For the text-containing cell, return its midpoint in [X, Y] coordinate format. 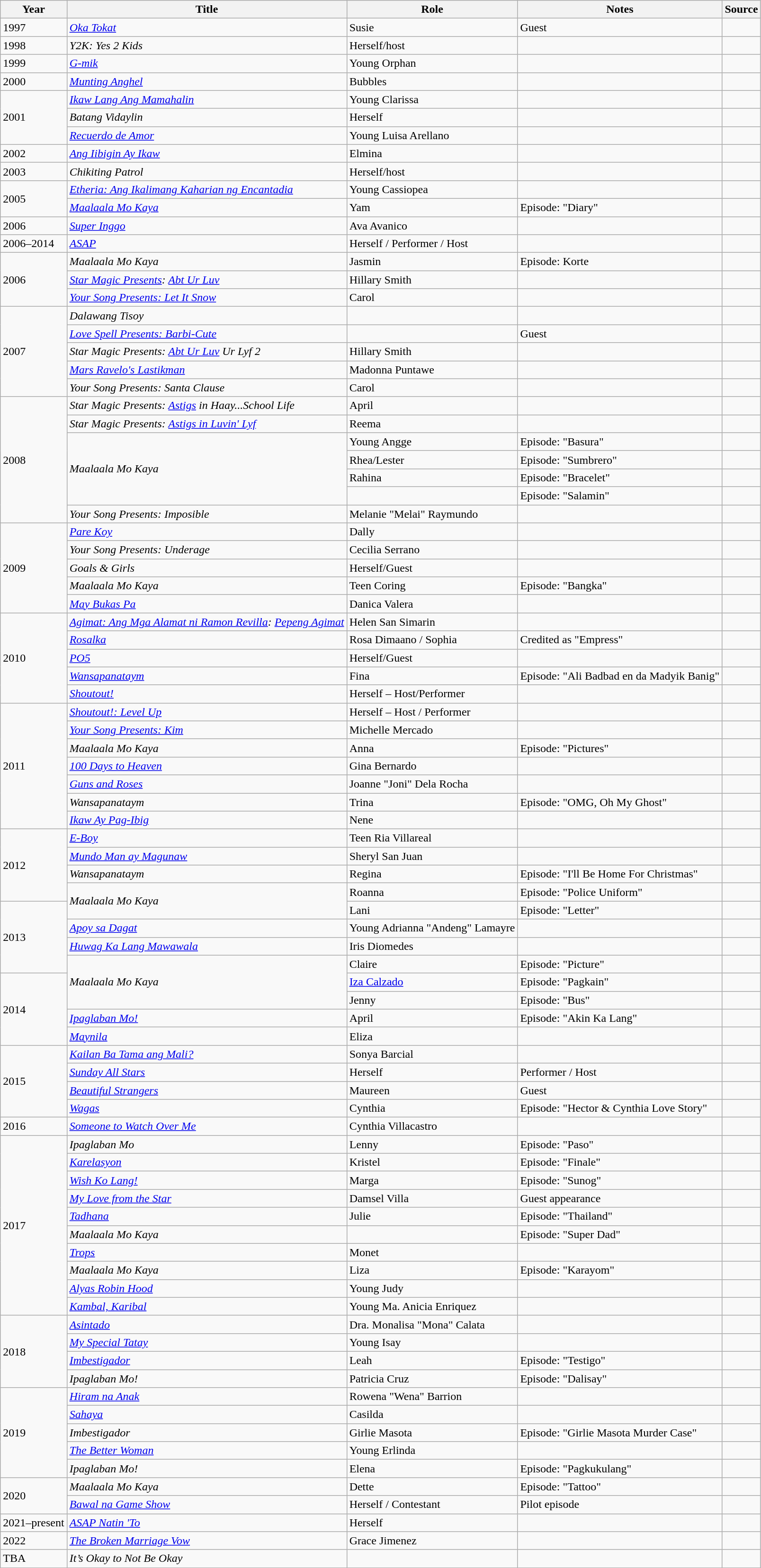
Patricia Cruz [432, 1379]
Michelle Mercado [432, 730]
Shoutout! [206, 694]
Iris Diomedes [432, 946]
Sunday All Stars [206, 1072]
Damsel Villa [432, 1198]
Jenny [432, 1000]
Young Ma. Anicia Enriquez [432, 1306]
Chikiting Patrol [206, 171]
Recuerdo de Amor [206, 135]
Hiram na Anak [206, 1397]
Kambal, Karibal [206, 1306]
Credited as "Empress" [620, 640]
Teen Coring [432, 586]
2001 [34, 117]
Batang Vidaylin [206, 117]
Wish Ko Lang! [206, 1180]
Episode: "Paso" [620, 1144]
Kailan Ba Tama ang Mali? [206, 1054]
May Bukas Pa [206, 604]
Year [34, 9]
My Love from the Star [206, 1198]
My Special Tatay [206, 1342]
Girlie Masota [432, 1433]
Episode: "Akin Ka Lang" [620, 1018]
Goals & Girls [206, 568]
2020 [34, 1496]
Dra. Monalisa "Mona" Calata [432, 1324]
Young Judy [432, 1288]
100 Days to Heaven [206, 766]
2000 [34, 81]
Cynthia Villacastro [432, 1126]
2008 [34, 460]
Etheria: Ang Ikalimang Kaharian ng Encantadia [206, 189]
Roanna [432, 892]
Elmina [432, 153]
2012 [34, 865]
Rhea/Lester [432, 460]
2015 [34, 1081]
Helen San Simarin [432, 622]
Ikaw Lang Ang Mamahalin [206, 99]
Episode: "Super Dad" [620, 1234]
1997 [34, 27]
Young Angge [432, 442]
1998 [34, 45]
Young Orphan [432, 63]
Episode: "I'll Be Home For Christmas" [620, 874]
Maureen [432, 1090]
Episode: "Police Uniform" [620, 892]
Young Adrianna "Andeng" Lamayre [432, 928]
2016 [34, 1126]
PO5 [206, 658]
Young Cassiopea [432, 189]
TBA [34, 1559]
Rosalka [206, 640]
E-Boy [206, 838]
Episode: "Diary" [620, 207]
2002 [34, 153]
Huwag Ka Lang Mawawala [206, 946]
Agimat: Ang Mga Alamat ni Ramon Revilla: Pepeng Agimat [206, 622]
Nene [432, 820]
Danica Valera [432, 604]
Episode: "Girlie Masota Murder Case" [620, 1433]
Y2K: Yes 2 Kids [206, 45]
Episode: "Tattoo" [620, 1487]
Regina [432, 874]
Liza [432, 1270]
2010 [34, 658]
Rosa Dimaano / Sophia [432, 640]
Star Magic Presents: Astigs in Haay...School Life [206, 406]
Ipaglaban Mo [206, 1144]
2014 [34, 1009]
Fina [432, 676]
Karelasyon [206, 1162]
2022 [34, 1541]
Episode: "Testigo" [620, 1360]
Episode: "Pagkain" [620, 982]
Title [206, 9]
Your Song Presents: Santa Clause [206, 388]
Dally [432, 532]
The Better Woman [206, 1451]
Gina Bernardo [432, 766]
G-mik [206, 63]
Episode: "Dalisay" [620, 1379]
2006–2014 [34, 244]
Your Song Presents: Imposible [206, 514]
Super Inggo [206, 226]
Joanne "Joni" Dela Rocha [432, 784]
Pare Koy [206, 532]
Source [742, 9]
Episode: "Bracelet" [620, 478]
Star Magic Presents: Abt Ur Luv [206, 280]
Episode: "Letter" [620, 910]
2007 [34, 352]
Grace Jimenez [432, 1541]
Wagas [206, 1108]
Episode: "Bangka" [620, 586]
Munting Anghel [206, 81]
Apoy sa Dagat [206, 928]
Casilda [432, 1415]
Someone to Watch Over Me [206, 1126]
ASAP [206, 244]
Leah [432, 1360]
Tadhana [206, 1216]
Your Song Presents: Underage [206, 550]
Notes [620, 9]
Your Song Presents: Kim [206, 730]
Asintado [206, 1324]
Iza Calzado [432, 982]
Eliza [432, 1036]
Pilot episode [620, 1505]
Yam [432, 207]
Role [432, 9]
Beautiful Strangers [206, 1090]
It’s Okay to Not Be Okay [206, 1559]
2009 [34, 568]
2011 [34, 766]
Performer / Host [620, 1072]
Teen Ria Villareal [432, 838]
Star Magic Presents: Astigs in Luvin' Lyf [206, 424]
Elena [432, 1469]
Trops [206, 1252]
2019 [34, 1433]
Herself / Performer / Host [432, 244]
2021–present [34, 1523]
Love Spell Presents: Barbi-Cute [206, 334]
Episode: "Hector & Cynthia Love Story" [620, 1108]
Bubbles [432, 81]
Jasmin [432, 262]
Your Song Presents: Let It Snow [206, 298]
Claire [432, 964]
Cynthia [432, 1108]
Marga [432, 1180]
Ikaw Ay Pag-Ibig [206, 820]
Sheryl San Juan [432, 856]
Episode: "Pagkukulang" [620, 1469]
Herself – Host / Performer [432, 712]
Young Isay [432, 1342]
Episode: "Ali Badbad en da Madyik Banig" [620, 676]
Guest appearance [620, 1198]
Rowena "Wena" Barrion [432, 1397]
Dalawang Tisoy [206, 316]
Sahaya [206, 1415]
Young Erlinda [432, 1451]
2018 [34, 1351]
Episode: "Karayom" [620, 1270]
Guns and Roses [206, 784]
Episode: "Picture" [620, 964]
Reema [432, 424]
Episode: "Finale" [620, 1162]
Episode: "Sunog" [620, 1180]
Episode: "Basura" [620, 442]
The Broken Marriage Vow [206, 1541]
Young Luisa Arellano [432, 135]
Susie [432, 27]
Star Magic Presents: Abt Ur Luv Ur Lyf 2 [206, 352]
Young Clarissa [432, 99]
Episode: "Sumbrero" [620, 460]
ASAP Natin 'To [206, 1523]
Rahina [432, 478]
Episode: "Salamin" [620, 496]
Anna [432, 748]
Monet [432, 1252]
Julie [432, 1216]
Madonna Puntawe [432, 370]
Bawal na Game Show [206, 1505]
Melanie "Melai" Raymundo [432, 514]
Alyas Robin Hood [206, 1288]
Shoutout!: Level Up [206, 712]
Trina [432, 802]
Mundo Man ay Magunaw [206, 856]
Lani [432, 910]
Episode: "Pictures" [620, 748]
Herself / Contestant [432, 1505]
Episode: Korte [620, 262]
2013 [34, 937]
Ang Iibigin Ay Ikaw [206, 153]
Maynila [206, 1036]
2005 [34, 198]
Herself – Host/Performer [432, 694]
Dette [432, 1487]
Episode: "Bus" [620, 1000]
Episode: "Thailand" [620, 1216]
Ava Avanico [432, 226]
Sonya Barcial [432, 1054]
Kristel [432, 1162]
Oka Tokat [206, 27]
2003 [34, 171]
Episode: "OMG, Oh My Ghost" [620, 802]
Mars Ravelo's Lastikman [206, 370]
2017 [34, 1226]
Cecilia Serrano [432, 550]
Lenny [432, 1144]
1999 [34, 63]
